Provide the (X, Y) coordinate of the cell's center where the given text is located.  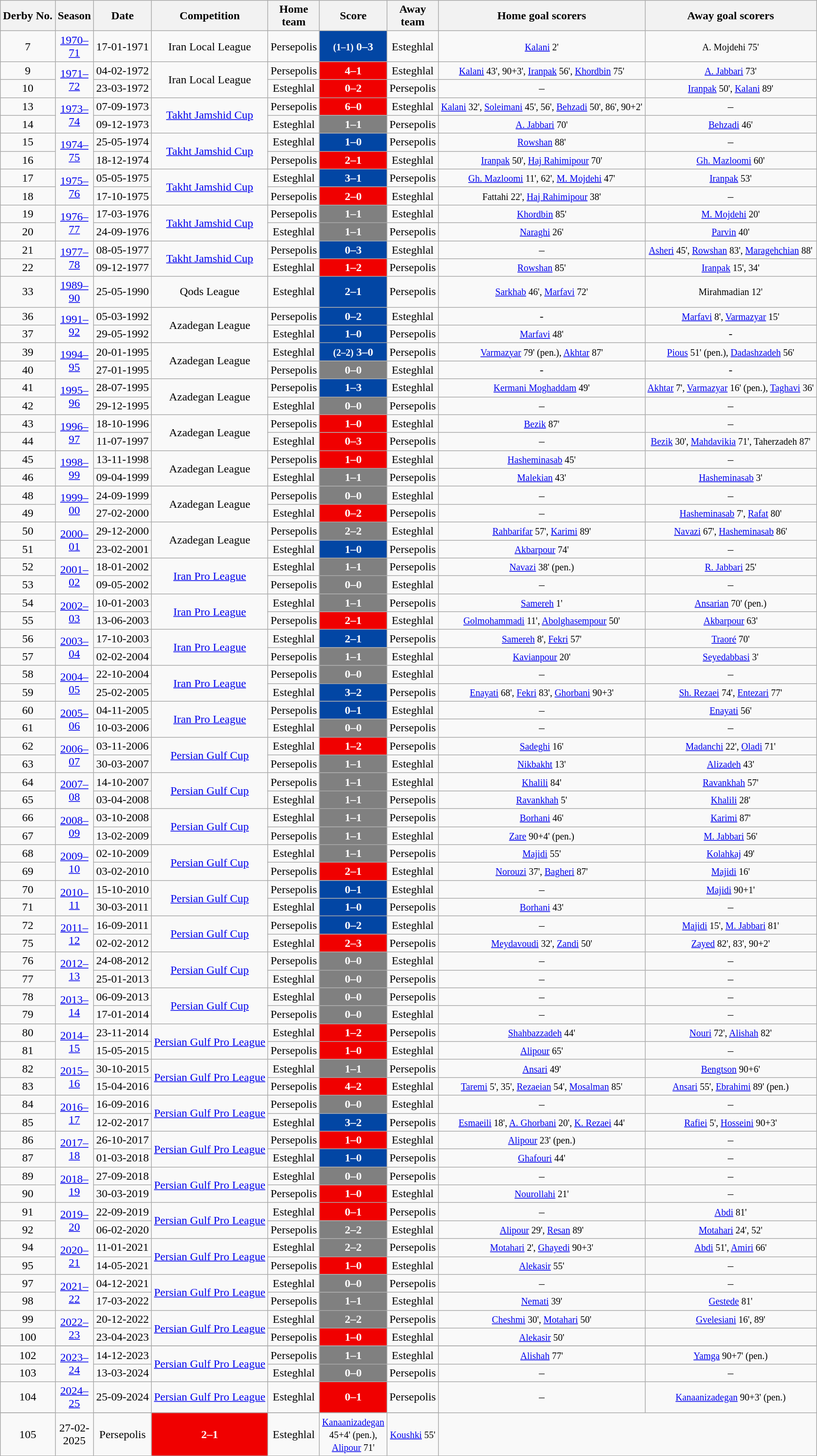
Alekasir 50' (542, 1337)
Rowshan 88' (542, 142)
05-03-1992 (122, 316)
Mirahmadian 12' (731, 292)
81 (28, 1050)
90 (28, 1194)
02-10-2009 (122, 854)
2016–17 (74, 1113)
10-01-2003 (122, 603)
09-05-2002 (122, 585)
09-04-1999 (122, 477)
Sarkhab 46', Marfavi 72' (542, 292)
79 (28, 1015)
2018–19 (74, 1185)
Season (74, 16)
Nourollahi 21' (542, 1194)
Kavianpour 20' (542, 656)
24-09-1999 (122, 495)
18-01-2002 (122, 567)
2019–20 (74, 1221)
62 (28, 746)
Ghafouri 44' (542, 1158)
16 (28, 160)
Esmaeili 18', A. Ghorbani 20', K. Rezaei 44' (542, 1122)
19 (28, 214)
84 (28, 1104)
(2–2) 3–0 (353, 352)
56 (28, 639)
02-02-2012 (122, 943)
9 (28, 71)
Abdi 81' (731, 1212)
Cheshmi 30', Motahari 50' (542, 1319)
Kermani Moghaddam 49' (542, 388)
102 (28, 1355)
09-12-1977 (122, 268)
04-12-2021 (122, 1283)
Meydavoudi 32', Zandi 50' (542, 943)
39 (28, 352)
Ansari 55', Ebrahimi 89' (pen.) (731, 1086)
Hasheminasab 45' (542, 459)
Karimi 87' (731, 817)
24-09-1976 (122, 232)
Rowshan 85' (542, 268)
27-02-2025 (74, 1434)
Alipour 65' (542, 1050)
Khalili 84' (542, 782)
Enayati 68', Fekri 83', Ghorbani 90+3' (542, 692)
Kalani 32', Soleimani 45', 56', Behzadi 50', 86', 90+2' (542, 106)
2023–24 (74, 1364)
2002–03 (74, 612)
20-01-1995 (122, 352)
4–2 (353, 1086)
23-11-2014 (122, 1032)
Fattahi 22', Haj Rahimipour 38' (542, 196)
04-11-2005 (122, 710)
Navazi 38' (pen.) (542, 567)
Nemati 39' (542, 1301)
1973–74 (74, 115)
2003–04 (74, 648)
13 (28, 106)
Majidi 16' (731, 872)
33 (28, 292)
23-04-2023 (122, 1337)
Nikbakht 13' (542, 764)
41 (28, 388)
22 (28, 268)
27-02-2000 (122, 513)
17-10-1975 (122, 196)
2009–10 (74, 863)
Malekian 43' (542, 477)
Khordbin 85' (542, 214)
40 (28, 370)
1970–71 (74, 46)
18-12-1974 (122, 160)
22-09-2019 (122, 1212)
Sh. Rezaei 74', Entezari 77' (731, 692)
94 (28, 1248)
45 (28, 459)
1991–92 (74, 325)
61 (28, 728)
1–3 (353, 388)
10 (28, 88)
Pious 51' (pen.), Dadashzadeh 56' (731, 352)
03-04-2008 (122, 800)
2011–12 (74, 934)
98 (28, 1301)
69 (28, 872)
77 (28, 979)
Akbarpour 74' (542, 549)
25-05-1990 (122, 292)
18 (28, 196)
1971–72 (74, 80)
2008–09 (74, 826)
08-05-1977 (122, 250)
Nouri 72', Alishah 82' (731, 1032)
Golmohammadi 11', Abolghasempour 50' (542, 621)
Koushki 55' (412, 1434)
Gestede 81' (731, 1301)
1999–00 (74, 504)
60 (28, 710)
87 (28, 1158)
16-09-2011 (122, 925)
86 (28, 1140)
04-02-1972 (122, 71)
13-03-2024 (122, 1373)
Qods League (210, 292)
Home goal scorers (542, 16)
2010–11 (74, 898)
Hasheminasab 3' (731, 477)
Hasheminasab 7', Rafat 80' (731, 513)
25-05-1974 (122, 142)
26-10-2017 (122, 1140)
30-03-2011 (122, 907)
Majidi 15', M. Jabbari 81' (731, 925)
Akbarpour 63' (731, 621)
57 (28, 656)
92 (28, 1230)
Abdi 51', Amiri 66' (731, 1248)
4–1 (353, 71)
100 (28, 1337)
17-01-1971 (122, 46)
Asheri 45', Rowshan 83', Maragehchian 88' (731, 250)
Varmazyar 79' (pen.), Akhtar 87' (542, 352)
99 (28, 1319)
97 (28, 1283)
22-10-2004 (122, 674)
2–0 (353, 196)
17-10-2003 (122, 639)
2020–21 (74, 1256)
15-05-2015 (122, 1050)
25-01-2013 (122, 979)
A. Jabbari 73' (731, 71)
Kanaanizadegan 90+3' (pen.) (731, 1397)
37 (28, 334)
A. Jabbari 70' (542, 124)
67 (28, 835)
Parvin 40' (731, 232)
64 (28, 782)
Derby No. (28, 16)
17 (28, 178)
53 (28, 585)
1976–77 (74, 223)
Zare 90+4' (pen.) (542, 835)
46 (28, 477)
03-11-2006 (122, 746)
02-02-2004 (122, 656)
Iranpak 15', 34' (731, 268)
Bengtson 90+6' (731, 1068)
Bezik 30', Mahdavikia 71', Taherzadeh 87' (731, 441)
Home team (294, 16)
03-10-2008 (122, 817)
23-03-1972 (122, 88)
17-01-2014 (122, 1015)
3–1 (353, 178)
82 (28, 1068)
Alipour 23' (pen.) (542, 1140)
05-05-1975 (122, 178)
09-12-1973 (122, 124)
51 (28, 549)
2001–02 (74, 576)
1989–90 (74, 292)
17-03-1976 (122, 214)
27-01-1995 (122, 370)
Samereh 1' (542, 603)
1995–96 (74, 397)
Alizadeh 43' (731, 764)
70 (28, 889)
Yamga 90+7' (pen.) (731, 1355)
07-09-1973 (122, 106)
76 (28, 961)
43 (28, 424)
Iranpak 50', Kalani 89' (731, 88)
14-12-2023 (122, 1355)
Iranpak 53' (731, 178)
27-09-2018 (122, 1176)
06-02-2020 (122, 1230)
13-11-1998 (122, 459)
Taremi 5', 35', Rezaeian 54', Mosalman 85' (542, 1086)
2021–22 (74, 1292)
Kalani 2' (542, 46)
M. Mojdehi 20' (731, 214)
1996–97 (74, 432)
2–3 (353, 943)
18-10-1996 (122, 424)
Behzadi 46' (731, 124)
Score (353, 16)
20-12-2022 (122, 1319)
Rahbarifar 57', Karimi 89' (542, 531)
63 (28, 764)
12-02-2017 (122, 1122)
1994–95 (74, 361)
24-08-2012 (122, 961)
Ravankhah 5' (542, 800)
2005–06 (74, 719)
A. Mojdehi 75' (731, 46)
16-09-2016 (122, 1104)
Borhani 46' (542, 817)
Marfavi 48' (542, 334)
2006–07 (74, 755)
Khalili 28' (731, 800)
91 (28, 1212)
105 (28, 1434)
Majidi 55' (542, 854)
Shahbazzadeh 44' (542, 1032)
1998–99 (74, 468)
R. Jabbari 25' (731, 567)
Ravankhah 57' (731, 782)
Samereh 8', Fekri 57' (542, 639)
Iranpak 50', Haj Rahimipour 70' (542, 160)
104 (28, 1397)
13-06-2003 (122, 621)
Ansarian 70' (pen.) (731, 603)
6–0 (353, 106)
2014–15 (74, 1041)
36 (28, 316)
52 (28, 567)
68 (28, 854)
89 (28, 1176)
48 (28, 495)
15-10-2010 (122, 889)
85 (28, 1122)
Borhani 43' (542, 907)
06-09-2013 (122, 997)
Kolahkaj 49' (731, 854)
Akhtar 7', Varmazyar 16' (pen.), Taghavi 36' (731, 388)
80 (28, 1032)
28-07-1995 (122, 388)
2022–23 (74, 1328)
49 (28, 513)
Enayati 56' (731, 710)
25-09-2024 (122, 1397)
14 (28, 124)
54 (28, 603)
2007–08 (74, 791)
25-02-2005 (122, 692)
15 (28, 142)
44 (28, 441)
Date (122, 16)
Gh. Mazloomi 11', 62', M. Mojdehi 47' (542, 178)
Zayed 82', 83', 90+2' (731, 943)
11-01-2021 (122, 1248)
Ansari 49' (542, 1068)
Navazi 67', Hasheminasab 86' (731, 531)
7 (28, 46)
29-05-1992 (122, 334)
58 (28, 674)
75 (28, 943)
42 (28, 406)
Gvelesiani 16', 89' (731, 1319)
Seyedabbasi 3' (731, 656)
30-03-2019 (122, 1194)
71 (28, 907)
Away goal scorers (731, 16)
Rafiei 5', Hosseini 90+3' (731, 1122)
29-12-1995 (122, 406)
Away team (412, 16)
23-02-2001 (122, 549)
30-03-2007 (122, 764)
Traoré 70' (731, 639)
1974–75 (74, 151)
Motahari 24', 52' (731, 1230)
Alishah 77' (542, 1355)
Competition (210, 16)
03-02-2010 (122, 872)
Sadeghi 16' (542, 746)
2017–18 (74, 1149)
2012–13 (74, 970)
83 (28, 1086)
Kanaanizadegan 45+4' (pen.), Alipour 71' (353, 1434)
2004–05 (74, 683)
Kalani 43', 90+3', Iranpak 56', Khordbin 75' (542, 71)
30-10-2015 (122, 1068)
2000–01 (74, 540)
Naraghi 26' (542, 232)
72 (28, 925)
Madanchi 22', Oladi 71' (731, 746)
11-07-1997 (122, 441)
Alipour 29', Resan 89' (542, 1230)
14-10-2007 (122, 782)
Motahari 2', Ghayedi 90+3' (542, 1248)
Majidi 90+1' (731, 889)
20 (28, 232)
Alekasir 55' (542, 1265)
Bezik 87' (542, 424)
65 (28, 800)
55 (28, 621)
17-03-2022 (122, 1301)
1975–76 (74, 187)
66 (28, 817)
15-04-2016 (122, 1086)
29-12-2000 (122, 531)
Gh. Mazloomi 60' (731, 160)
2015–16 (74, 1077)
50 (28, 531)
10-03-2006 (122, 728)
78 (28, 997)
Norouzi 37', Bagheri 87' (542, 872)
01-03-2018 (122, 1158)
Marfavi 8', Varmazyar 15' (731, 316)
95 (28, 1265)
M. Jabbari 56' (731, 835)
2013–14 (74, 1006)
14-05-2021 (122, 1265)
(1–1) 0–3 (353, 46)
59 (28, 692)
13-02-2009 (122, 835)
2024–25 (74, 1397)
21 (28, 250)
1977–78 (74, 259)
103 (28, 1373)
